Extract the (x, y) coordinate from the center of the cell holding the provided text.  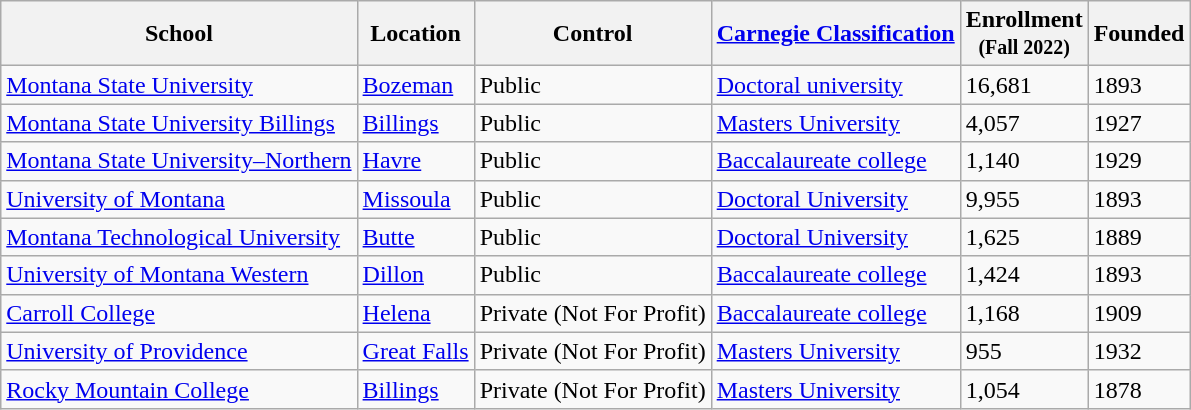
School (179, 34)
Great Falls (416, 351)
16,681 (1024, 85)
1909 (1139, 313)
1929 (1139, 161)
1,054 (1024, 389)
1,140 (1024, 161)
Montana Technological University (179, 237)
955 (1024, 351)
University of Providence (179, 351)
1,168 (1024, 313)
Dillon (416, 275)
Montana State University (179, 85)
1878 (1139, 389)
4,057 (1024, 123)
Montana State University–Northern (179, 161)
9,955 (1024, 199)
Butte (416, 237)
1889 (1139, 237)
Founded (1139, 34)
1932 (1139, 351)
Location (416, 34)
Carnegie Classification (836, 34)
Carroll College (179, 313)
Doctoral university (836, 85)
1,424 (1024, 275)
Rocky Mountain College (179, 389)
Control (592, 34)
1927 (1139, 123)
Bozeman (416, 85)
Havre (416, 161)
University of Montana (179, 199)
University of Montana Western (179, 275)
1,625 (1024, 237)
Enrollment(Fall 2022) (1024, 34)
Missoula (416, 199)
Montana State University Billings (179, 123)
Helena (416, 313)
